From the cell containing the given text, extract its center point as [X, Y] coordinate. 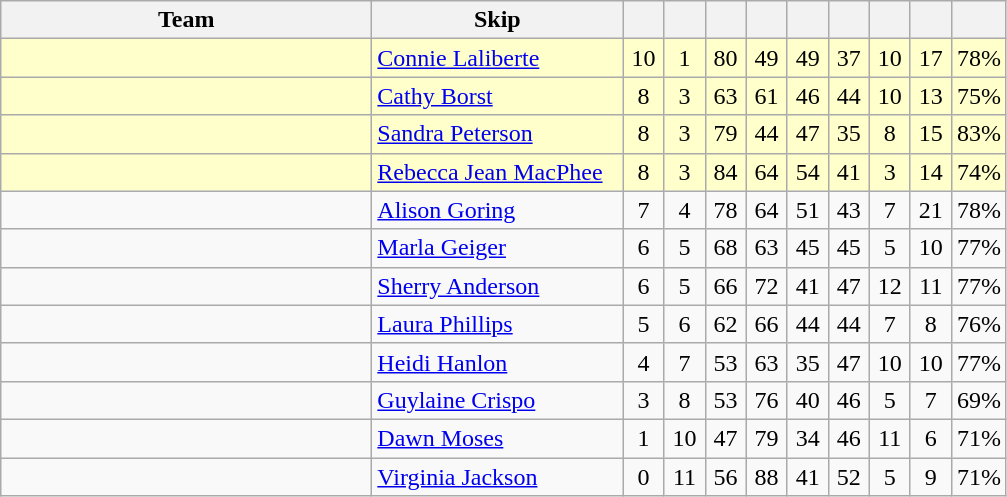
Laura Phillips [498, 324]
40 [808, 400]
Sandra Peterson [498, 134]
43 [848, 210]
84 [726, 172]
62 [726, 324]
76 [766, 400]
14 [930, 172]
Rebecca Jean MacPhee [498, 172]
52 [848, 477]
Marla Geiger [498, 248]
Sherry Anderson [498, 286]
74% [978, 172]
9 [930, 477]
75% [978, 96]
Skip [498, 20]
Alison Goring [498, 210]
Connie Laliberte [498, 58]
72 [766, 286]
17 [930, 58]
34 [808, 438]
83% [978, 134]
88 [766, 477]
12 [890, 286]
15 [930, 134]
51 [808, 210]
80 [726, 58]
13 [930, 96]
76% [978, 324]
78 [726, 210]
Team [186, 20]
54 [808, 172]
Cathy Borst [498, 96]
37 [848, 58]
56 [726, 477]
Dawn Moses [498, 438]
68 [726, 248]
Heidi Hanlon [498, 362]
21 [930, 210]
61 [766, 96]
Guylaine Crispo [498, 400]
0 [644, 477]
69% [978, 400]
Virginia Jackson [498, 477]
